For the text-containing cell, return its midpoint in [X, Y] coordinate format. 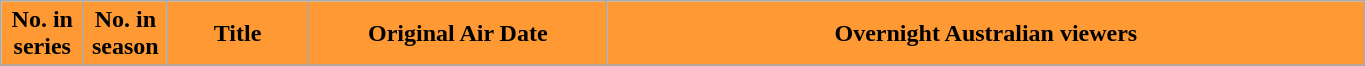
No. inseason [126, 34]
Overnight Australian viewers [986, 34]
Original Air Date [458, 34]
No. inseries [42, 34]
Title [238, 34]
